Find where the given text appears and provide that cell's center as (X, Y) coordinate. 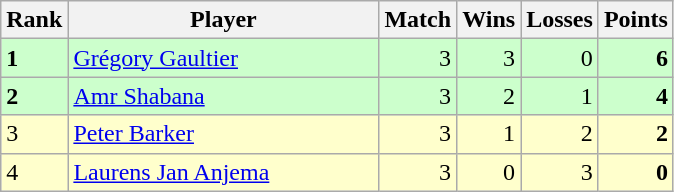
Rank (34, 20)
Amr Shabana (224, 96)
Losses (560, 20)
Match (418, 20)
Grégory Gaultier (224, 58)
Points (636, 20)
Wins (489, 20)
Player (224, 20)
Peter Barker (224, 134)
6 (636, 58)
Laurens Jan Anjema (224, 172)
